Find where the given text appears and provide that cell's center as [X, Y] coordinate. 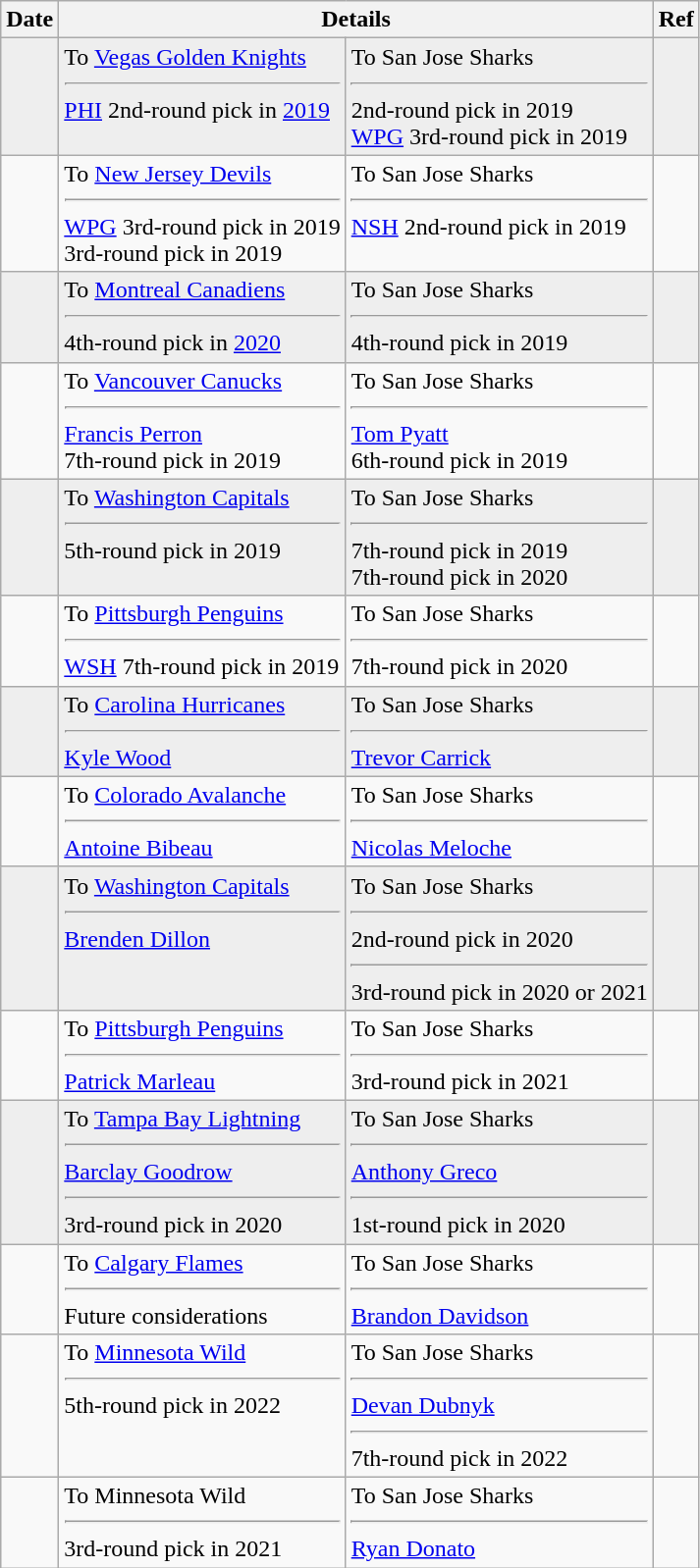
To San Jose SharksNSH 2nd-round pick in 2019 [499, 214]
To San Jose SharksAnthony Greco 1st-round pick in 2020 [499, 1172]
To San Jose Sharks2nd-round pick in 20203rd-round pick in 2020 or 2021 [499, 938]
To Washington CapitalsBrenden Dillon [202, 938]
To Vancouver CanucksFrancis Perron7th-round pick in 2019 [202, 420]
To Tampa Bay LightningBarclay Goodrow 3rd-round pick in 2020 [202, 1172]
To Pittsburgh PenguinsPatrick Marleau [202, 1055]
To San Jose SharksBrandon Davidson [499, 1289]
To San Jose Sharks7th-round pick in 20197th-round pick in 2020 [499, 538]
To San Jose SharksRyan Donato [499, 1523]
To San Jose SharksNicolas Meloche [499, 821]
To New Jersey DevilsWPG 3rd-round pick in 20193rd-round pick in 2019 [202, 214]
To San Jose SharksTom Pyatt6th-round pick in 2019 [499, 420]
To San Jose Sharks2nd-round pick in 2019WPG 3rd-round pick in 2019 [499, 96]
To San Jose Sharks4th-round pick in 2019 [499, 317]
To San Jose SharksDevan Dubnyk7th-round pick in 2022 [499, 1406]
To Minnesota Wild3rd-round pick in 2021 [202, 1523]
To San Jose Sharks7th-round pick in 2020 [499, 641]
To Colorado AvalancheAntoine Bibeau [202, 821]
To San Jose Sharks3rd-round pick in 2021 [499, 1055]
To Vegas Golden KnightsPHI 2nd-round pick in 2019 [202, 96]
Details [355, 20]
Ref [675, 20]
To Carolina HurricanesKyle Wood [202, 731]
To Pittsburgh PenguinsWSH 7th-round pick in 2019 [202, 641]
To Calgary FlamesFuture considerations [202, 1289]
To San Jose SharksTrevor Carrick [499, 731]
To Minnesota Wild5th-round pick in 2022 [202, 1406]
To Montreal Canadiens4th-round pick in 2020 [202, 317]
To Washington Capitals5th-round pick in 2019 [202, 538]
Date [29, 20]
